Provide the [x, y] coordinate of the cell's center where the given text is located.  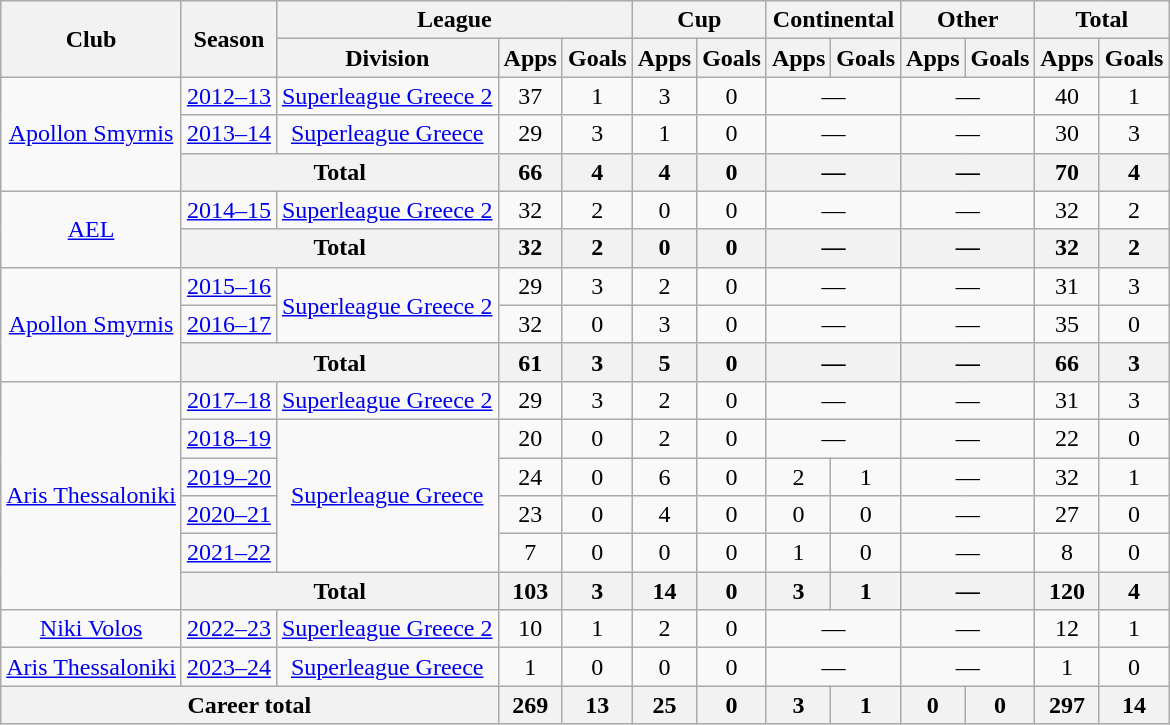
103 [530, 591]
2013–14 [228, 134]
2022–23 [228, 629]
2014–15 [228, 210]
12 [1067, 629]
22 [1067, 438]
30 [1067, 134]
2021–22 [228, 553]
40 [1067, 96]
35 [1067, 324]
Niki Volos [92, 629]
Division [387, 58]
AEL [92, 229]
Cup [699, 20]
269 [530, 705]
13 [597, 705]
7 [530, 553]
8 [1067, 553]
23 [530, 515]
27 [1067, 515]
Other [968, 20]
25 [664, 705]
2023–24 [228, 667]
24 [530, 477]
2015–16 [228, 286]
2018–19 [228, 438]
2019–20 [228, 477]
2012–13 [228, 96]
2016–17 [228, 324]
Career total [250, 705]
20 [530, 438]
61 [530, 362]
37 [530, 96]
Club [92, 39]
Season [228, 39]
120 [1067, 591]
70 [1067, 172]
5 [664, 362]
2020–21 [228, 515]
10 [530, 629]
297 [1067, 705]
Continental [833, 20]
6 [664, 477]
League [454, 20]
2017–18 [228, 400]
